Return the (x, y) coordinate for the center point of the cell that contains the specified text.  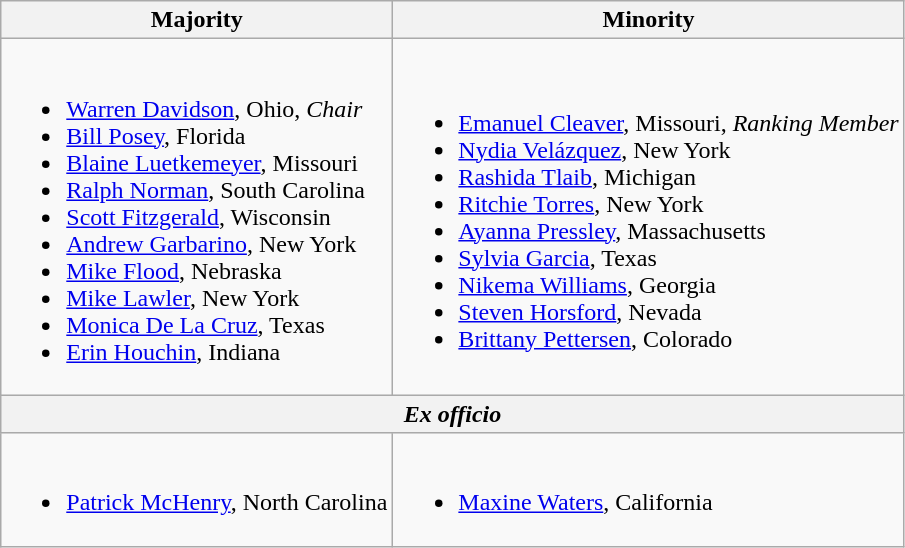
Ex officio (452, 414)
Minority (648, 20)
Maxine Waters, California (648, 490)
Patrick McHenry, North Carolina (197, 490)
Majority (197, 20)
